Find where the given text appears and provide that cell's center as (x, y) coordinate. 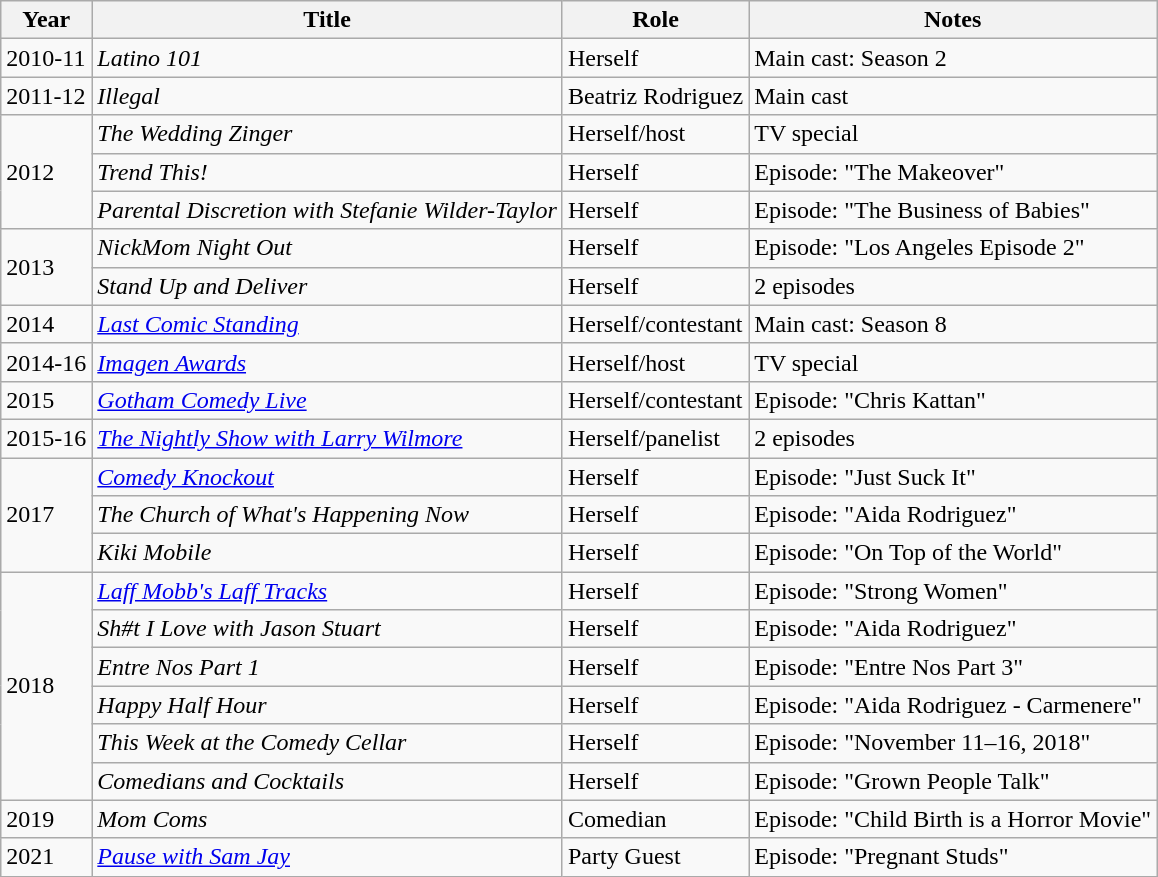
Entre Nos Part 1 (328, 667)
Episode: "Child Birth is a Horror Movie" (953, 819)
Latino 101 (328, 58)
This Week at the Comedy Cellar (328, 743)
Episode: "The Makeover" (953, 172)
Mom Coms (328, 819)
Main cast: Season 8 (953, 324)
The Nightly Show with Larry Wilmore (328, 438)
2011-12 (46, 96)
2014-16 (46, 362)
Episode: "Just Suck It" (953, 477)
Episode: "The Business of Babies" (953, 210)
Role (655, 20)
Episode: "Entre Nos Part 3" (953, 667)
2010-11 (46, 58)
Gotham Comedy Live (328, 400)
Episode: "Los Angeles Episode 2" (953, 248)
The Church of What's Happening Now (328, 515)
2015-16 (46, 438)
2015 (46, 400)
Laff Mobb's Laff Tracks (328, 591)
2017 (46, 515)
Kiki Mobile (328, 553)
Notes (953, 20)
Comedy Knockout (328, 477)
Year (46, 20)
Happy Half Hour (328, 705)
2013 (46, 267)
Parental Discretion with Stefanie Wilder-Taylor (328, 210)
2021 (46, 857)
Title (328, 20)
The Wedding Zinger (328, 134)
Comedians and Cocktails (328, 781)
Main cast: Season 2 (953, 58)
2018 (46, 686)
Beatriz Rodriguez (655, 96)
Imagen Awards (328, 362)
Episode: "Strong Women" (953, 591)
Stand Up and Deliver (328, 286)
Sh#t I Love with Jason Stuart (328, 629)
Trend This! (328, 172)
Episode: "Pregnant Studs" (953, 857)
Episode: "Chris Kattan" (953, 400)
2014 (46, 324)
Comedian (655, 819)
Pause with Sam Jay (328, 857)
Episode: "On Top of the World" (953, 553)
Herself/panelist (655, 438)
Last Comic Standing (328, 324)
NickMom Night Out (328, 248)
Illegal (328, 96)
2019 (46, 819)
2012 (46, 172)
Episode: "Grown People Talk" (953, 781)
Episode: "November 11–16, 2018" (953, 743)
Main cast (953, 96)
Episode: "Aida Rodriguez - Carmenere" (953, 705)
Party Guest (655, 857)
